Determine the (X, Y) coordinate at the center of the cell enclosing the given text.  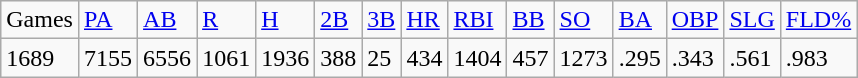
7155 (108, 58)
Games (40, 20)
457 (530, 58)
FLD% (818, 20)
.983 (818, 58)
388 (338, 58)
1404 (478, 58)
2B (338, 20)
HR (424, 20)
.561 (752, 58)
RBI (478, 20)
1689 (40, 58)
BA (640, 20)
1273 (584, 58)
R (226, 20)
PA (108, 20)
1936 (286, 58)
SLG (752, 20)
6556 (168, 58)
AB (168, 20)
3B (382, 20)
.343 (695, 58)
OBP (695, 20)
SO (584, 20)
1061 (226, 58)
434 (424, 58)
H (286, 20)
.295 (640, 58)
25 (382, 58)
BB (530, 20)
